Output the [x, y] coordinate of the center of the cell containing the given text.  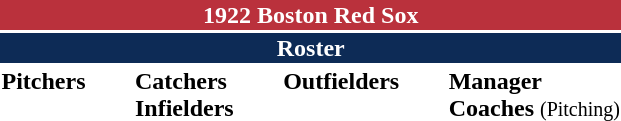
1922 Boston Red Sox [310, 15]
Roster [310, 48]
